Return the [X, Y] coordinate for the center point of the cell that contains the specified text.  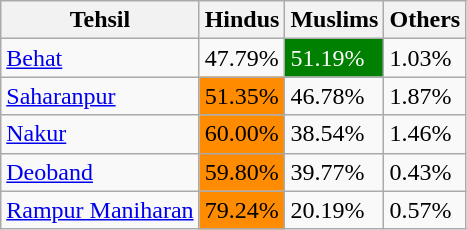
39.77% [334, 172]
38.54% [334, 134]
Behat [100, 58]
1.03% [425, 58]
51.19% [334, 58]
Muslims [334, 20]
Saharanpur [100, 96]
Others [425, 20]
Tehsil [100, 20]
Nakur [100, 134]
46.78% [334, 96]
60.00% [242, 134]
59.80% [242, 172]
Rampur Maniharan [100, 210]
20.19% [334, 210]
79.24% [242, 210]
0.43% [425, 172]
Hindus [242, 20]
47.79% [242, 58]
51.35% [242, 96]
Deoband [100, 172]
0.57% [425, 210]
1.46% [425, 134]
1.87% [425, 96]
